Output the [X, Y] coordinate of the center of the cell containing the given text.  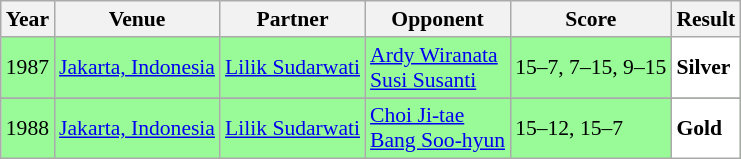
Silver [706, 68]
1988 [28, 128]
Choi Ji-tae Bang Soo-hyun [438, 128]
15–12, 15–7 [590, 128]
Gold [706, 128]
Opponent [438, 19]
Year [28, 19]
Ardy Wiranata Susi Susanti [438, 68]
1987 [28, 68]
Venue [137, 19]
Score [590, 19]
15–7, 7–15, 9–15 [590, 68]
Partner [292, 19]
Result [706, 19]
